Output the [X, Y] coordinate of the center of the cell containing the given text.  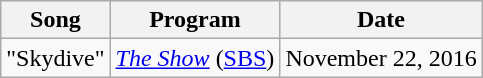
"Skydive" [56, 58]
The Show (SBS) [195, 58]
Date [381, 20]
November 22, 2016 [381, 58]
Song [56, 20]
Program [195, 20]
